From the cell containing the given text, extract its center point as [x, y] coordinate. 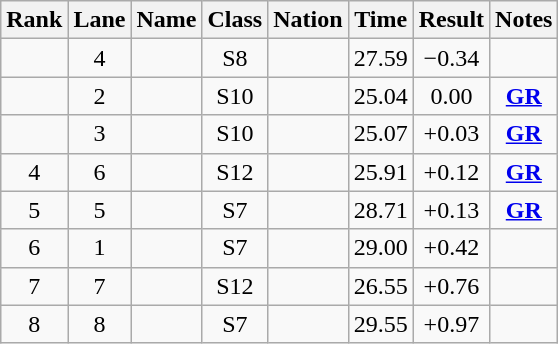
+0.03 [451, 134]
25.07 [380, 134]
+0.12 [451, 172]
3 [100, 134]
28.71 [380, 210]
+0.42 [451, 248]
Notes [524, 20]
+0.76 [451, 286]
29.00 [380, 248]
1 [100, 248]
Name [166, 20]
Time [380, 20]
Nation [308, 20]
+0.97 [451, 324]
27.59 [380, 58]
Class [235, 20]
29.55 [380, 324]
Lane [100, 20]
2 [100, 96]
25.04 [380, 96]
Result [451, 20]
0.00 [451, 96]
26.55 [380, 286]
+0.13 [451, 210]
25.91 [380, 172]
Rank [34, 20]
S8 [235, 58]
−0.34 [451, 58]
